Provide the [X, Y] coordinate of the cell's center where the given text is located.  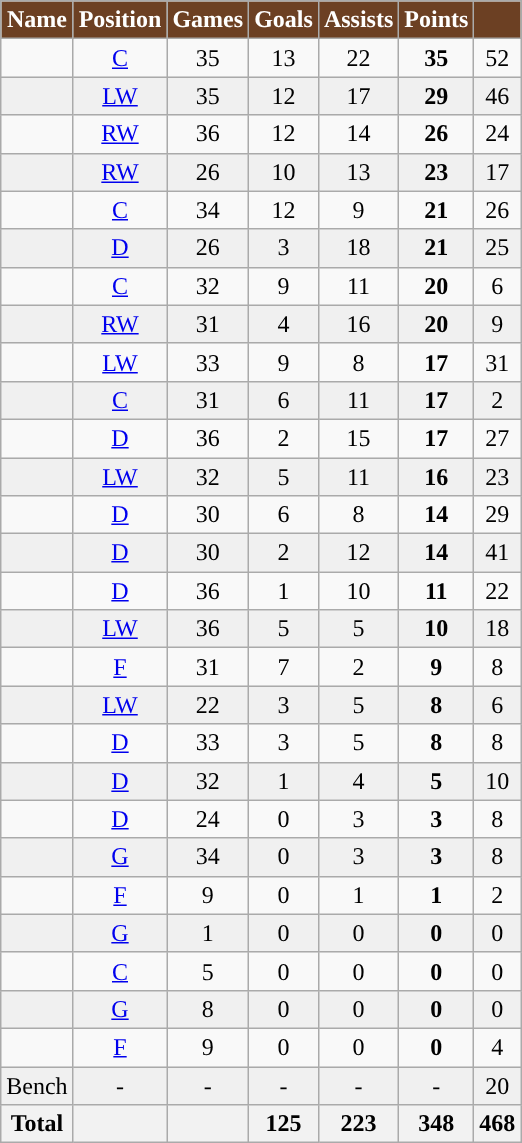
Total [37, 1124]
Games [208, 20]
25 [498, 248]
348 [436, 1124]
125 [284, 1124]
468 [498, 1124]
52 [498, 58]
15 [358, 438]
46 [498, 96]
223 [358, 1124]
Position [120, 20]
Bench [37, 1085]
Name [37, 20]
Assists [358, 20]
Goals [284, 20]
41 [498, 553]
7 [284, 667]
27 [498, 438]
Points [436, 20]
